Extract the [X, Y] coordinate from the center of the cell holding the provided text.  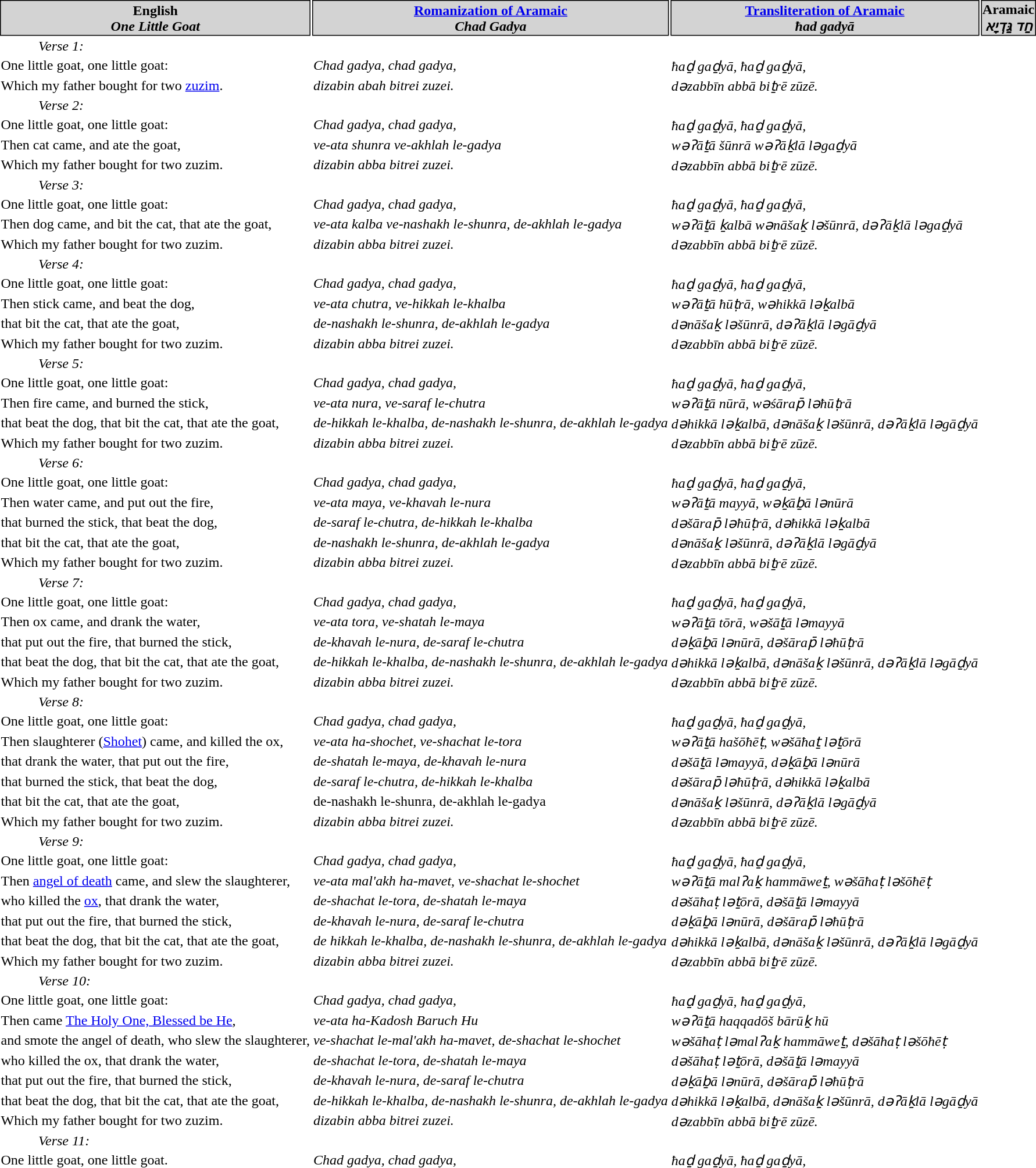
Then came The Holy One, Blessed be He, [156, 1021]
Then dog came, and bit the cat, that ate the goat, [156, 224]
wəʔāṯā hašōħēṭ, wəšāħaṯ ləṯōrā [824, 742]
de-shatah le-maya, de-khavah le-nura [491, 762]
wəʔāṯā ḵalbā wənāšaḵ ləšūnrā, dəʔāḵlā ləgaḏyā [824, 224]
Then angel of death came, and slew the slaughterer, [156, 881]
ve-ata mal'akh ha-mavet, ve-shachat le-shochet [491, 881]
ve-ata maya, ve-khavah le-nura [491, 503]
dəšārap̄ ləħūṭrā, dəħikkā ləḵalbā [824, 523]
Romanization of AramaicChad Gadya [491, 18]
ve-ata shunra ve-akhlah le-gadya [491, 145]
dəšāṯā ləmayyā, dəḵāḇā lənūrā [824, 762]
wəʔāṯā nūrā, wəśārap̄ ləħūṭrā [824, 403]
dəšārap̄ ləħūṭrā, dəhikkā ləḵalbā [824, 782]
wəšāħaṭ ləmalʔaḵ hammāweṯ, dəšāħaṭ ləšōħēṭ [824, 1041]
ve-ata ha-shochet, ve-shachat le-tora [491, 742]
wəʔāṯā malʔaḵ hammāweṯ, wəšāħaṭ ləšōħēṭ [824, 881]
Then cat came, and ate the goat, [156, 145]
Transliteration of Aramaicħad gadyā [824, 18]
ve-ata ha-Kadosh Baruch Hu [491, 1021]
Then water came, and put out the fire, [156, 503]
Then slaughterer (Shohet) came, and killed the ox, [156, 742]
wəʔāṯā mayyā, wəḵāḇā lənūrā [824, 503]
dizabin abah bitrei zuzei. [491, 86]
EnglishOne Little Goat [156, 18]
that drank the water, that put out the fire, [156, 762]
Then fire came, and burned the stick, [156, 403]
Then ox came, and drank the water, [156, 622]
wəʔāṯā ħūṭrā, wəhikkā ləḵalbā [824, 304]
wəʔāṯā haqqadōš bārūḵ hū [824, 1021]
Aramaicחַד גַּדְיָא [1008, 18]
ve-ata tora, ve-shatah le-maya [491, 622]
ve-ata chutra, ve-hikkah le-khalba [491, 304]
Then stick came, and beat the dog, [156, 304]
ve-ata nura, ve-saraf le-chutra [491, 403]
wəʔāṯā šūnrā wəʔāḵlā ləgaḏyā [824, 145]
ve-ata kalba ve-nashakh le-shunra, de-akhlah le-gadya [491, 224]
ve-shachat le-mal'akh ha-mavet, de-shachat le-shochet [491, 1041]
wəʔāṯā tōrā, wəšāṯā ləmayyā [824, 622]
de hikkah le-khalba, de-nashakh le-shunra, de-akhlah le-gadya [491, 942]
and smote the angel of death, who slew the slaughterer, [156, 1041]
